Return the [X, Y] coordinate for the center point of the cell that contains the specified text.  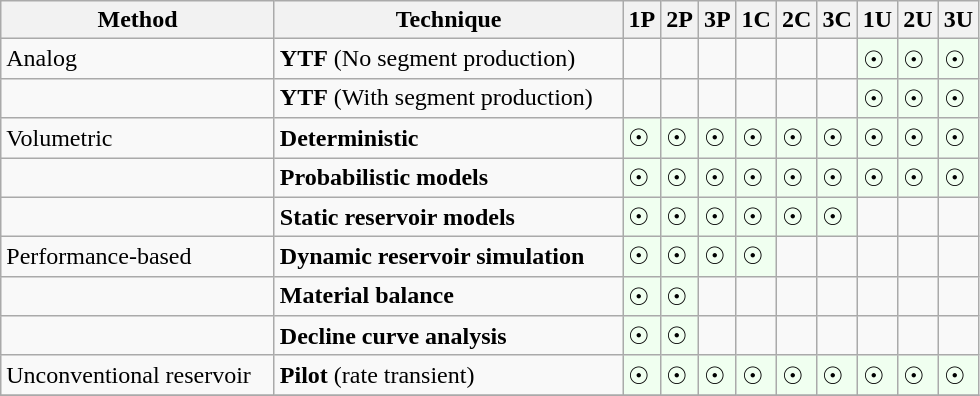
1U [877, 20]
Static reservoir models [448, 217]
1C [756, 20]
Volumetric [138, 138]
Probabilistic models [448, 178]
3C [837, 20]
Material balance [448, 296]
Decline curve analysis [448, 336]
Technique [448, 20]
YTF (With segment production) [448, 98]
3U [958, 20]
Unconventional reservoir [138, 375]
Analog [138, 59]
2P [680, 20]
YTF (No segment production) [448, 59]
Performance-based [138, 257]
3P [717, 20]
Dynamic reservoir simulation [448, 257]
2U [918, 20]
Method [138, 20]
2C [796, 20]
1P [642, 20]
Pilot (rate transient) [448, 375]
Deterministic [448, 138]
